Locate the cell with the specified text and output its (x, y) center coordinate. 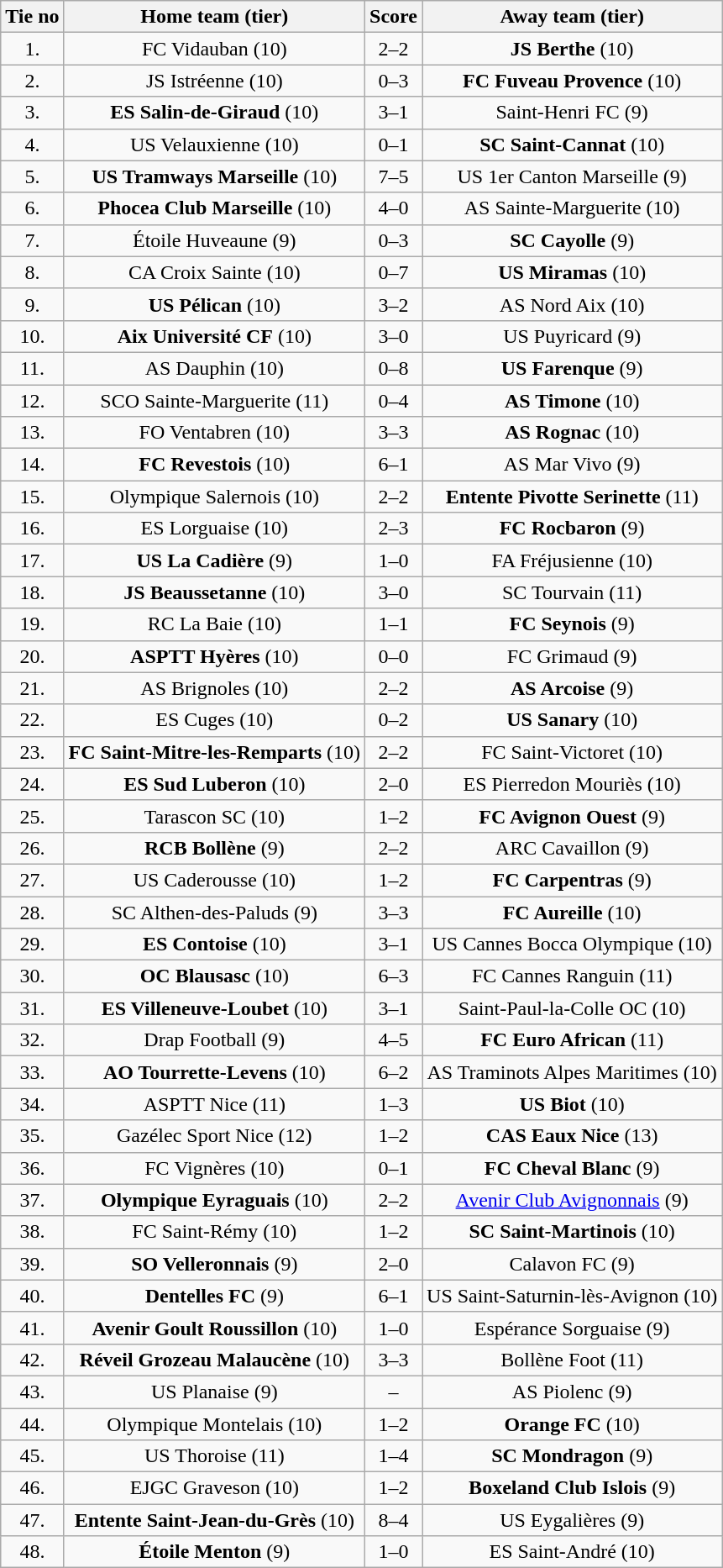
FC Avignon Ouest (9) (573, 816)
9. (32, 304)
34. (32, 1104)
Saint-Paul-la-Colle OC (10) (573, 1008)
CA Croix Sainte (10) (215, 272)
21. (32, 688)
FC Seynois (9) (573, 624)
11. (32, 368)
Tie no (32, 17)
24. (32, 784)
Calavon FC (9) (573, 1264)
AS Piolenc (9) (573, 1392)
ASPTT Hyères (10) (215, 656)
ES Lorguaise (10) (215, 529)
0–7 (394, 272)
US Caderousse (10) (215, 880)
US Tramways Marseille (10) (215, 176)
JS Beaussetanne (10) (215, 592)
US Biot (10) (573, 1104)
– (394, 1392)
ES Cuges (10) (215, 720)
FC Carpentras (9) (573, 880)
US Farenque (9) (573, 368)
Entente Saint-Jean-du-Grès (10) (215, 1520)
Aix Université CF (10) (215, 336)
2. (32, 81)
Espérance Sorguaise (9) (573, 1328)
26. (32, 848)
Dentelles FC (9) (215, 1296)
32. (32, 1040)
Phocea Club Marseille (10) (215, 208)
US Puyricard (9) (573, 336)
7. (32, 240)
Boxeland Club Islois (9) (573, 1488)
1–4 (394, 1456)
FC Fuveau Provence (10) (573, 81)
SC Saint-Martinois (10) (573, 1232)
1. (32, 49)
FC Euro African (11) (573, 1040)
AS Arcoise (9) (573, 688)
FC Vidauban (10) (215, 49)
SC Mondragon (9) (573, 1456)
Home team (tier) (215, 17)
2–3 (394, 529)
SC Tourvain (11) (573, 592)
Étoile Menton (9) (215, 1552)
30. (32, 976)
37. (32, 1200)
FC Saint-Victoret (10) (573, 752)
36. (32, 1168)
AS Dauphin (10) (215, 368)
SC Althen-des-Paluds (9) (215, 912)
US La Cadière (9) (215, 560)
48. (32, 1552)
US Cannes Bocca Olympique (10) (573, 944)
ES Saint-André (10) (573, 1552)
SCO Sainte-Marguerite (11) (215, 401)
Gazélec Sport Nice (12) (215, 1136)
ES Villeneuve-Loubet (10) (215, 1008)
Étoile Huveaune (9) (215, 240)
Away team (tier) (573, 17)
0–0 (394, 656)
ES Salin-de-Giraud (10) (215, 113)
12. (32, 401)
4. (32, 145)
AS Timone (10) (573, 401)
0–8 (394, 368)
Olympique Eyraguais (10) (215, 1200)
20. (32, 656)
8. (32, 272)
SC Saint-Cannat (10) (573, 145)
3–2 (394, 304)
FC Cannes Ranguin (11) (573, 976)
10. (32, 336)
FC Saint-Rémy (10) (215, 1232)
ES Contoise (10) (215, 944)
ARC Cavaillon (9) (573, 848)
SO Velleronnais (9) (215, 1264)
FC Revestois (10) (215, 465)
Réveil Grozeau Malaucène (10) (215, 1360)
RC La Baie (10) (215, 624)
EJGC Graveson (10) (215, 1488)
7–5 (394, 176)
15. (32, 497)
OC Blausasc (10) (215, 976)
39. (32, 1264)
43. (32, 1392)
18. (32, 592)
AS Sainte-Marguerite (10) (573, 208)
27. (32, 880)
US Sanary (10) (573, 720)
US Velauxienne (10) (215, 145)
35. (32, 1136)
CAS Eaux Nice (13) (573, 1136)
ES Sud Luberon (10) (215, 784)
5. (32, 176)
3. (32, 113)
1–1 (394, 624)
47. (32, 1520)
FC Rocbaron (9) (573, 529)
FC Aureille (10) (573, 912)
25. (32, 816)
23. (32, 752)
AS Mar Vivo (9) (573, 465)
4–0 (394, 208)
6–2 (394, 1072)
US Thoroise (11) (215, 1456)
FC Grimaud (9) (573, 656)
17. (32, 560)
US Eygalières (9) (573, 1520)
0–4 (394, 401)
33. (32, 1072)
FC Vignères (10) (215, 1168)
Olympique Montelais (10) (215, 1424)
ASPTT Nice (11) (215, 1104)
Orange FC (10) (573, 1424)
AO Tourrette-Levens (10) (215, 1072)
JS Berthe (10) (573, 49)
Tarascon SC (10) (215, 816)
US Pélican (10) (215, 304)
Score (394, 17)
28. (32, 912)
JS Istréenne (10) (215, 81)
Olympique Salernois (10) (215, 497)
46. (32, 1488)
14. (32, 465)
SC Cayolle (9) (573, 240)
Avenir Goult Roussillon (10) (215, 1328)
45. (32, 1456)
19. (32, 624)
13. (32, 433)
6. (32, 208)
1–3 (394, 1104)
0–2 (394, 720)
Saint-Henri FC (9) (573, 113)
US Miramas (10) (573, 272)
US 1er Canton Marseille (9) (573, 176)
44. (32, 1424)
FA Fréjusienne (10) (573, 560)
AS Rognac (10) (573, 433)
41. (32, 1328)
ES Pierredon Mouriès (10) (573, 784)
42. (32, 1360)
US Saint-Saturnin-lès-Avignon (10) (573, 1296)
29. (32, 944)
FC Cheval Blanc (9) (573, 1168)
16. (32, 529)
FO Ventabren (10) (215, 433)
AS Nord Aix (10) (573, 304)
US Planaise (9) (215, 1392)
4–5 (394, 1040)
RCB Bollène (9) (215, 848)
38. (32, 1232)
AS Brignoles (10) (215, 688)
31. (32, 1008)
FC Saint-Mitre-les-Remparts (10) (215, 752)
22. (32, 720)
AS Traminots Alpes Maritimes (10) (573, 1072)
Entente Pivotte Serinette (11) (573, 497)
Bollène Foot (11) (573, 1360)
6–3 (394, 976)
8–4 (394, 1520)
Avenir Club Avignonnais (9) (573, 1200)
Drap Football (9) (215, 1040)
40. (32, 1296)
